From the cell containing the given text, extract its center point as [x, y] coordinate. 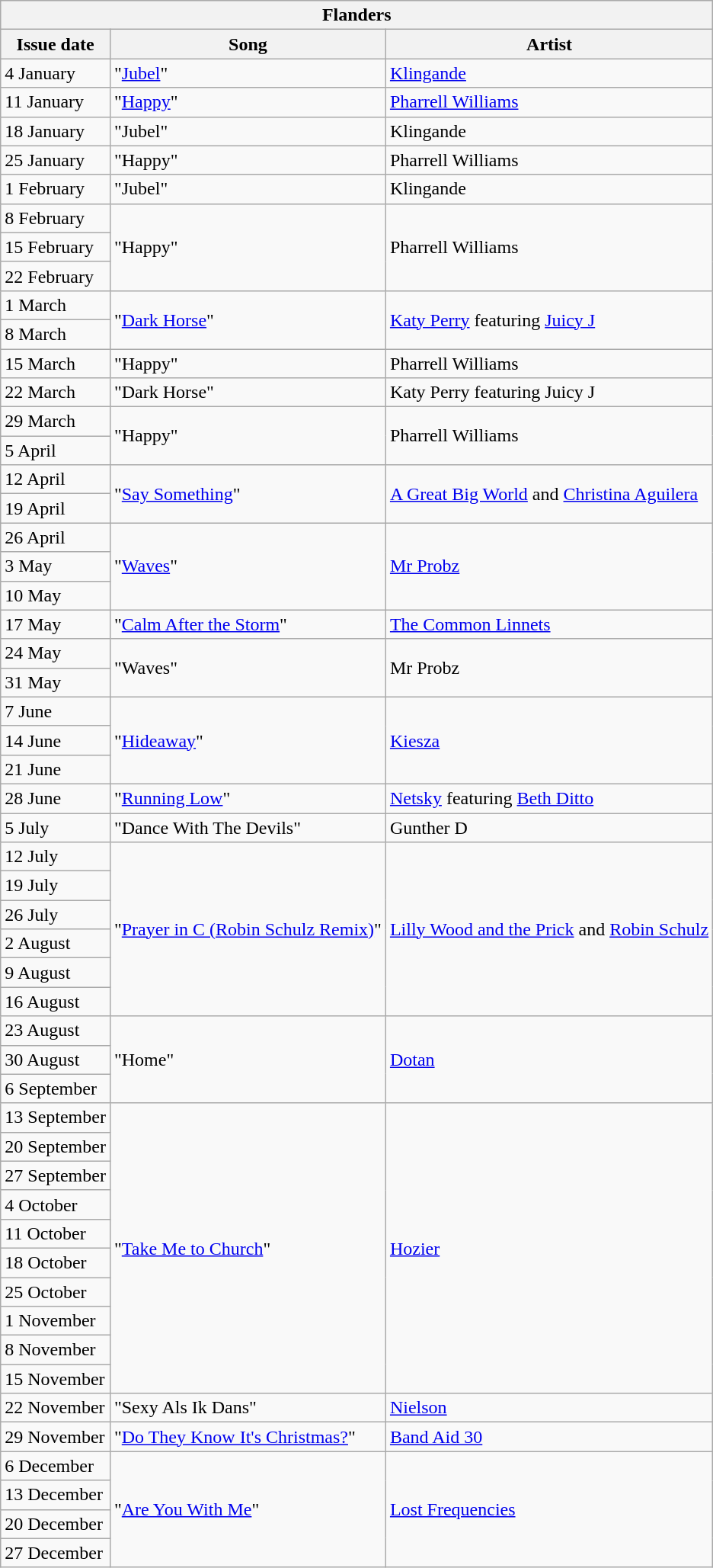
15 February [56, 247]
12 April [56, 479]
"Sexy Als Ik Dans" [248, 1408]
19 April [56, 508]
"Prayer in C (Robin Schulz Remix)" [248, 929]
15 November [56, 1379]
1 March [56, 305]
4 October [56, 1204]
3 May [56, 566]
"Running Low" [248, 798]
21 June [56, 769]
10 May [56, 595]
8 March [56, 334]
20 September [56, 1146]
11 October [56, 1233]
18 January [56, 131]
15 March [56, 364]
Lost Frequencies [548, 1509]
"Take Me to Church" [248, 1249]
9 August [56, 973]
22 March [56, 393]
Netsky featuring Beth Ditto [548, 798]
27 September [56, 1175]
Lilly Wood and the Prick and Robin Schulz [548, 929]
19 July [56, 886]
12 July [56, 857]
17 May [56, 624]
28 June [56, 798]
22 November [56, 1408]
Band Aid 30 [548, 1437]
Issue date [56, 44]
"Do They Know It's Christmas?" [248, 1437]
13 December [56, 1495]
"Home" [248, 1060]
5 July [56, 827]
25 January [56, 160]
Gunther D [548, 827]
26 July [56, 915]
"Dance With The Devils" [248, 827]
1 November [56, 1321]
14 June [56, 740]
18 October [56, 1262]
Nielson [548, 1408]
29 November [56, 1437]
1 February [56, 189]
Flanders [356, 15]
Song [248, 44]
"Hideaway" [248, 740]
A Great Big World and Christina Aguilera [548, 494]
5 April [56, 451]
27 December [56, 1553]
The Common Linnets [548, 624]
8 February [56, 218]
7 June [56, 711]
11 January [56, 102]
"Are You With Me" [248, 1509]
16 August [56, 1002]
26 April [56, 537]
"Say Something" [248, 494]
6 September [56, 1089]
24 May [56, 653]
20 December [56, 1524]
2 August [56, 944]
31 May [56, 682]
Hozier [548, 1249]
25 October [56, 1292]
30 August [56, 1060]
Artist [548, 44]
Dotan [548, 1060]
6 December [56, 1466]
29 March [56, 422]
"Calm After the Storm" [248, 624]
13 September [56, 1117]
8 November [56, 1350]
22 February [56, 276]
4 January [56, 73]
23 August [56, 1031]
Kiesza [548, 740]
